Output the [x, y] coordinate of the center of the cell containing the given text.  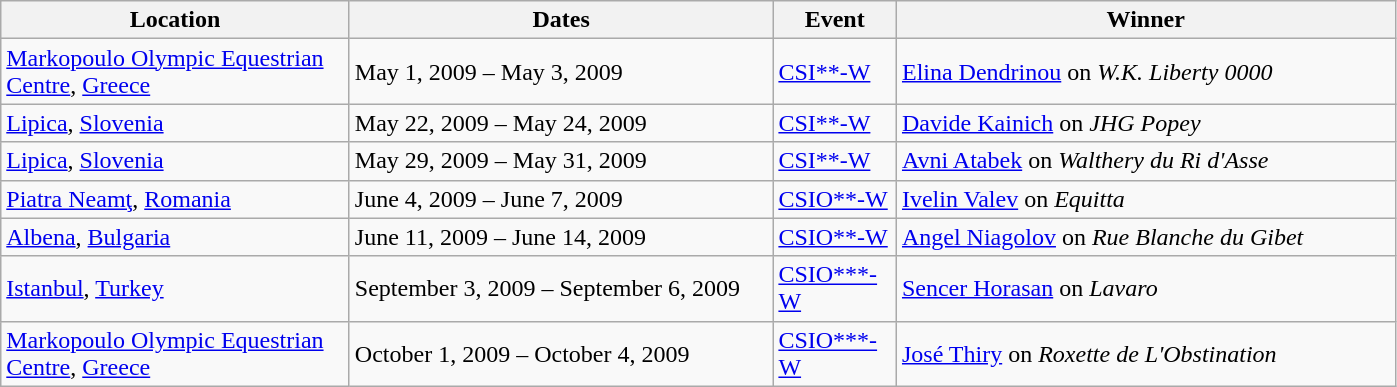
Davide Kainich on JHG Popey [1146, 123]
May 22, 2009 – May 24, 2009 [561, 123]
Avni Atabek on Walthery du Ri d'Asse [1146, 161]
Angel Niagolov on Rue Blanche du Gibet [1146, 237]
Location [176, 20]
October 1, 2009 – October 4, 2009 [561, 354]
Dates [561, 20]
Albena, Bulgaria [176, 237]
June 4, 2009 – June 7, 2009 [561, 199]
Event [835, 20]
Elina Dendrinou on W.K. Liberty 0000 [1146, 72]
May 29, 2009 – May 31, 2009 [561, 161]
José Thiry on Roxette de L'Obstination [1146, 354]
Ivelin Valev on Equitta [1146, 199]
September 3, 2009 – September 6, 2009 [561, 288]
May 1, 2009 – May 3, 2009 [561, 72]
Sencer Horasan on Lavaro [1146, 288]
Istanbul, Turkey [176, 288]
June 11, 2009 – June 14, 2009 [561, 237]
Piatra Neamţ, Romania [176, 199]
Winner [1146, 20]
